For the text-containing cell, return its midpoint in [X, Y] coordinate format. 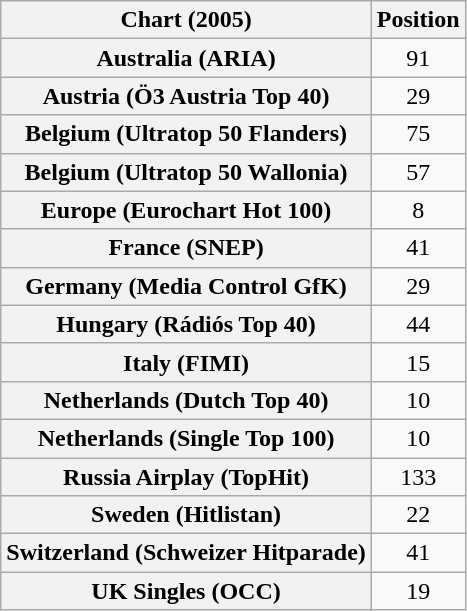
44 [418, 324]
91 [418, 58]
Netherlands (Dutch Top 40) [186, 400]
Chart (2005) [186, 20]
Belgium (Ultratop 50 Wallonia) [186, 172]
57 [418, 172]
75 [418, 134]
Australia (ARIA) [186, 58]
Italy (FIMI) [186, 362]
Belgium (Ultratop 50 Flanders) [186, 134]
Hungary (Rádiós Top 40) [186, 324]
Switzerland (Schweizer Hitparade) [186, 553]
Position [418, 20]
Austria (Ö3 Austria Top 40) [186, 96]
Sweden (Hitlistan) [186, 515]
Europe (Eurochart Hot 100) [186, 210]
133 [418, 477]
Russia Airplay (TopHit) [186, 477]
8 [418, 210]
15 [418, 362]
France (SNEP) [186, 248]
Netherlands (Single Top 100) [186, 438]
22 [418, 515]
19 [418, 591]
Germany (Media Control GfK) [186, 286]
UK Singles (OCC) [186, 591]
